Identify which cell holds the provided text, then report its (X, Y) central coordinate. 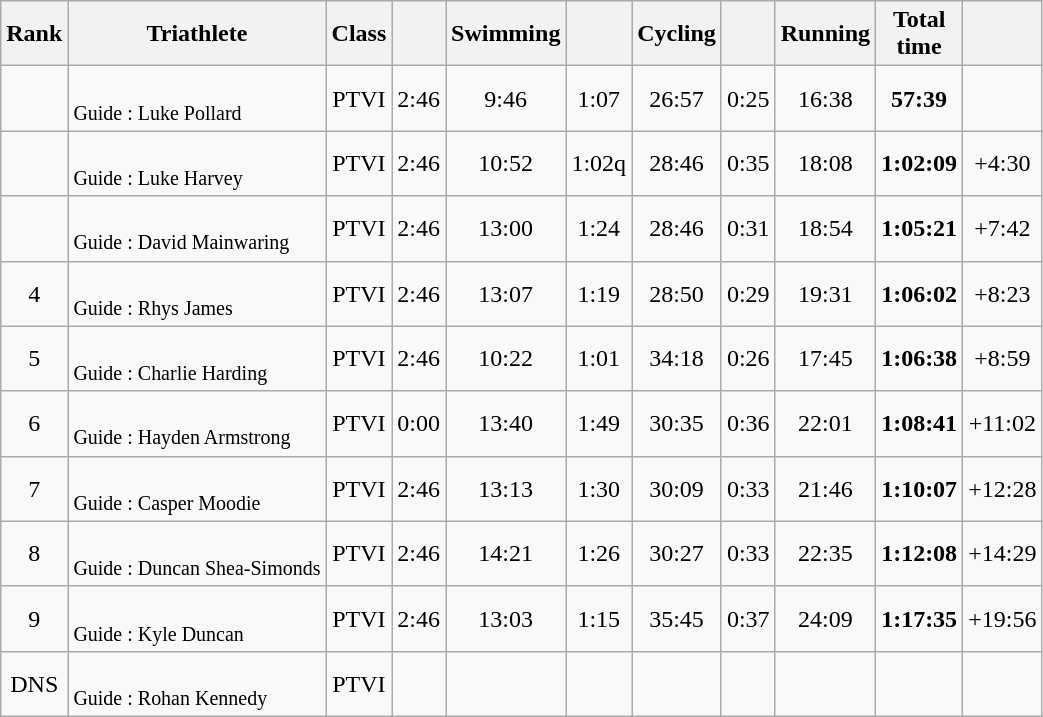
35:45 (677, 618)
34:18 (677, 358)
0:36 (748, 424)
Guide : Hayden Armstrong (197, 424)
1:19 (599, 294)
22:35 (825, 554)
17:45 (825, 358)
0:25 (748, 98)
0:37 (748, 618)
1:07 (599, 98)
Triathlete (197, 34)
5 (34, 358)
57:39 (920, 98)
24:09 (825, 618)
1:08:41 (920, 424)
1:06:38 (920, 358)
Guide : Rhys James (197, 294)
+12:28 (1002, 488)
+11:02 (1002, 424)
+4:30 (1002, 164)
+8:23 (1002, 294)
Guide : Duncan Shea-Simonds (197, 554)
6 (34, 424)
30:09 (677, 488)
7 (34, 488)
0:29 (748, 294)
1:05:21 (920, 228)
Guide : Luke Harvey (197, 164)
13:00 (506, 228)
1:49 (599, 424)
0:00 (419, 424)
1:12:08 (920, 554)
1:24 (599, 228)
Guide : David Mainwaring (197, 228)
26:57 (677, 98)
9 (34, 618)
4 (34, 294)
1:06:02 (920, 294)
Rank (34, 34)
21:46 (825, 488)
1:26 (599, 554)
+8:59 (1002, 358)
1:15 (599, 618)
+7:42 (1002, 228)
22:01 (825, 424)
14:21 (506, 554)
Guide : Charlie Harding (197, 358)
30:35 (677, 424)
Guide : Casper Moodie (197, 488)
0:35 (748, 164)
+19:56 (1002, 618)
28:50 (677, 294)
Guide : Rohan Kennedy (197, 684)
Totaltime (920, 34)
18:54 (825, 228)
9:46 (506, 98)
1:02:09 (920, 164)
Guide : Kyle Duncan (197, 618)
1:17:35 (920, 618)
1:02q (599, 164)
13:13 (506, 488)
Guide : Luke Pollard (197, 98)
13:03 (506, 618)
13:40 (506, 424)
13:07 (506, 294)
19:31 (825, 294)
DNS (34, 684)
+14:29 (1002, 554)
10:22 (506, 358)
16:38 (825, 98)
Swimming (506, 34)
30:27 (677, 554)
Class (359, 34)
8 (34, 554)
18:08 (825, 164)
Cycling (677, 34)
1:01 (599, 358)
1:30 (599, 488)
Running (825, 34)
10:52 (506, 164)
1:10:07 (920, 488)
0:26 (748, 358)
0:31 (748, 228)
